Detect which cell encompasses the target text, then output its (X, Y) center coordinate. 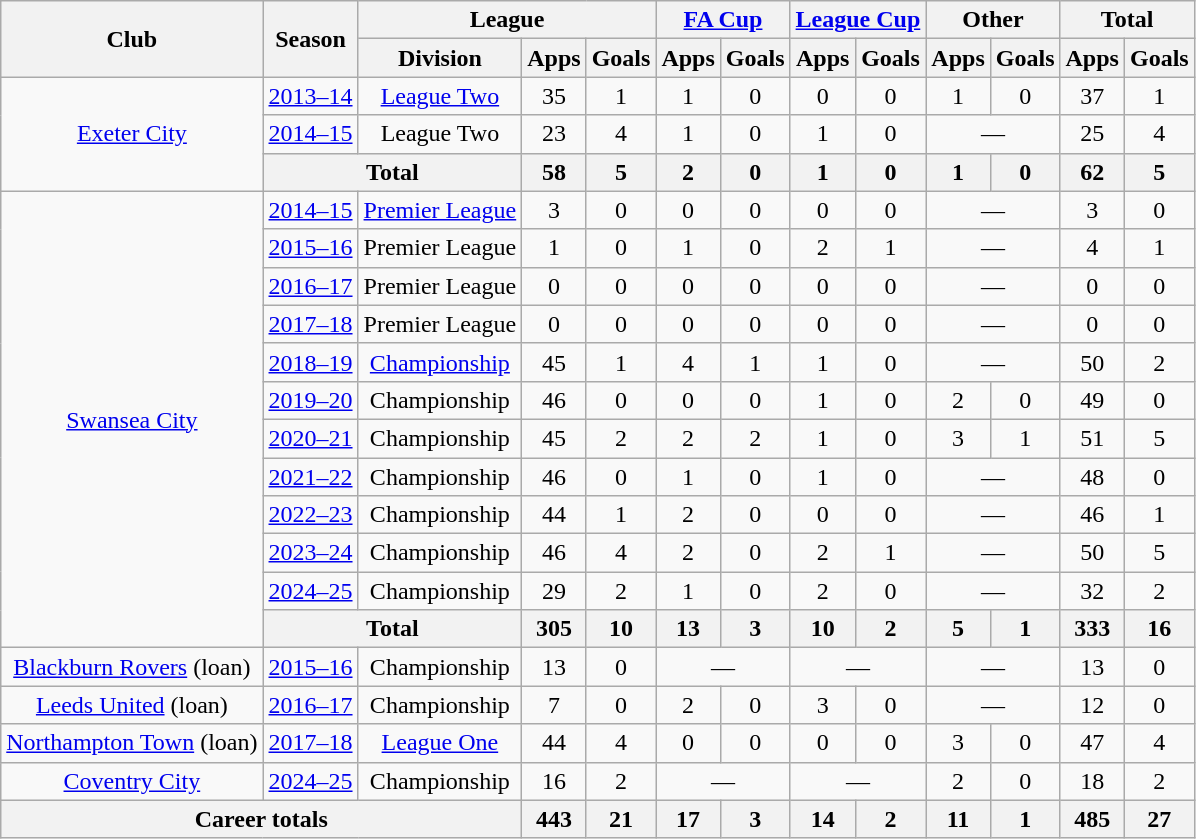
14 (822, 819)
7 (554, 705)
62 (1092, 172)
47 (1092, 743)
Other (993, 20)
27 (1159, 819)
25 (1092, 134)
35 (554, 96)
2022–23 (310, 515)
17 (688, 819)
Blackburn Rovers (loan) (132, 667)
League (507, 20)
Exeter City (132, 134)
Leeds United (loan) (132, 705)
485 (1092, 819)
51 (1092, 438)
58 (554, 172)
2019–20 (310, 400)
12 (1092, 705)
2013–14 (310, 96)
Coventry City (132, 781)
11 (958, 819)
32 (1092, 591)
23 (554, 134)
48 (1092, 477)
2020–21 (310, 438)
League Cup (858, 20)
333 (1092, 629)
37 (1092, 96)
Career totals (262, 819)
2023–24 (310, 553)
443 (554, 819)
2021–22 (310, 477)
League One (440, 743)
Division (440, 58)
49 (1092, 400)
FA Cup (723, 20)
Northampton Town (loan) (132, 743)
2018–19 (310, 362)
Club (132, 39)
Season (310, 39)
Swansea City (132, 420)
29 (554, 591)
18 (1092, 781)
21 (621, 819)
305 (554, 629)
